Identify which cell holds the provided text, then report its [X, Y] central coordinate. 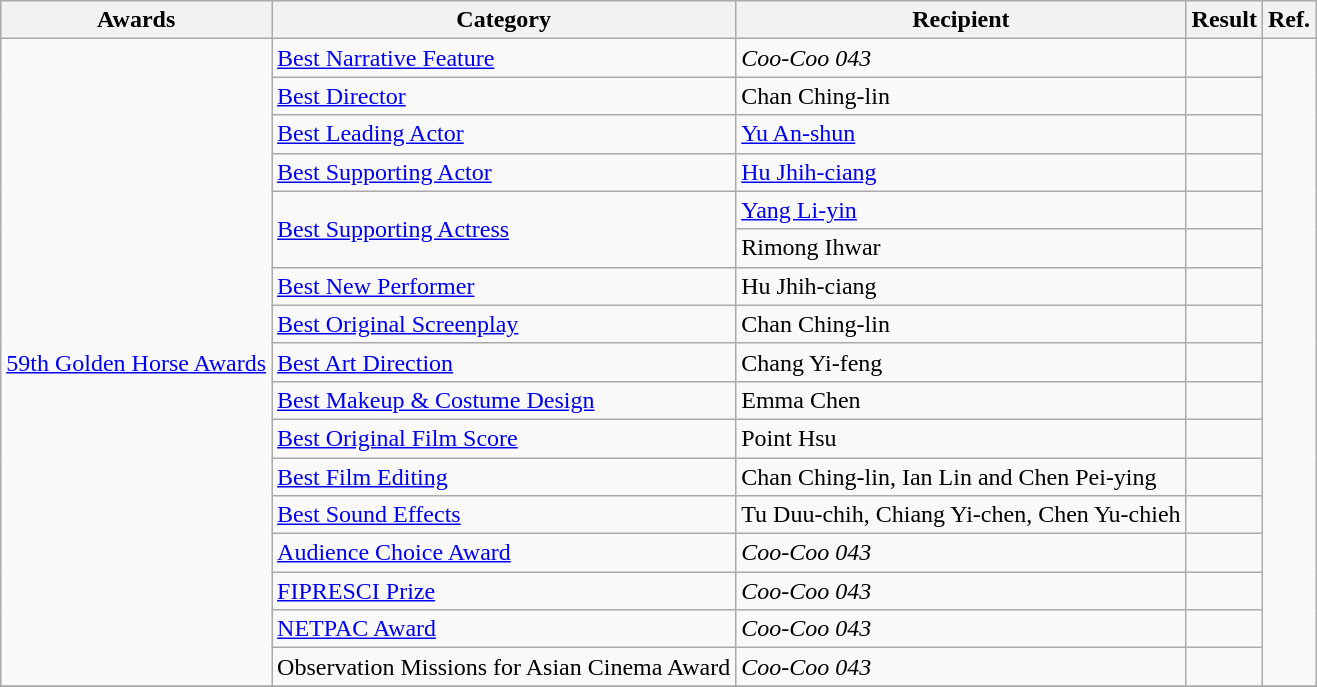
Ref. [1288, 20]
Best Director [504, 96]
Observation Missions for Asian Cinema Award [504, 667]
Best Art Direction [504, 362]
Tu Duu-chih, Chiang Yi-chen, Chen Yu-chieh [961, 515]
Audience Choice Award [504, 553]
59th Golden Horse Awards [136, 362]
Best New Performer [504, 286]
Best Original Screenplay [504, 324]
Rimong Ihwar [961, 248]
Recipient [961, 20]
Chang Yi-feng [961, 362]
Best Original Film Score [504, 438]
FIPRESCI Prize [504, 591]
Chan Ching-lin, Ian Lin and Chen Pei-ying [961, 477]
Best Makeup & Costume Design [504, 400]
Emma Chen [961, 400]
Awards [136, 20]
Yu An-shun [961, 134]
Best Film Editing [504, 477]
Best Narrative Feature [504, 58]
Best Leading Actor [504, 134]
NETPAC Award [504, 629]
Best Supporting Actress [504, 229]
Category [504, 20]
Best Supporting Actor [504, 172]
Point Hsu [961, 438]
Best Sound Effects [504, 515]
Yang Li-yin [961, 210]
Result [1224, 20]
